Output the [x, y] coordinate of the center of the cell containing the given text.  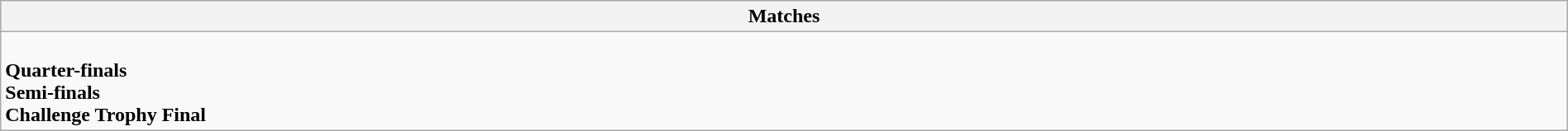
Quarter-finals Semi-finals Challenge Trophy Final [784, 81]
Matches [784, 16]
